Return (X, Y) of the center of cell containing provided text 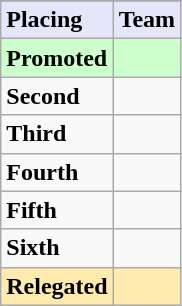
Placing (57, 20)
Sixth (57, 248)
Promoted (57, 58)
Relegated (57, 286)
Third (57, 134)
Team (147, 20)
Fifth (57, 210)
Fourth (57, 172)
Second (57, 96)
